Detect which cell encompasses the target text, then output its (X, Y) center coordinate. 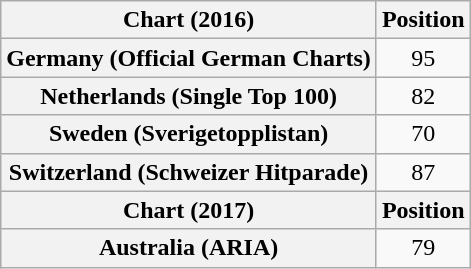
Sweden (Sverigetopplistan) (189, 134)
Australia (ARIA) (189, 248)
Chart (2017) (189, 210)
Netherlands (Single Top 100) (189, 96)
87 (423, 172)
82 (423, 96)
Germany (Official German Charts) (189, 58)
95 (423, 58)
79 (423, 248)
Switzerland (Schweizer Hitparade) (189, 172)
70 (423, 134)
Chart (2016) (189, 20)
